Extract the [x, y] coordinate from the center of the cell holding the provided text.  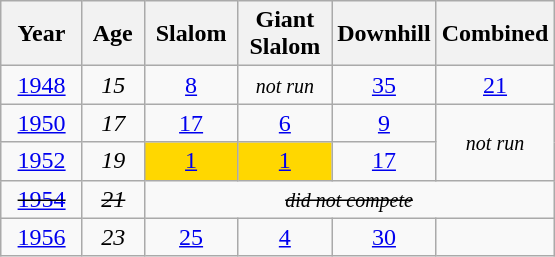
1956 [42, 237]
4 [285, 237]
Downhill [384, 34]
1952 [42, 161]
1948 [42, 85]
35 [384, 85]
23 [113, 237]
30 [384, 237]
Year [42, 34]
8 [191, 85]
9 [384, 123]
15 [113, 85]
1950 [42, 123]
1954 [42, 199]
Age [113, 34]
25 [191, 237]
6 [285, 123]
did not compete [349, 199]
Giant Slalom [285, 34]
Combined [495, 34]
Slalom [191, 34]
19 [113, 161]
